Return the (x, y) coordinate for the center point of the cell that contains the specified text.  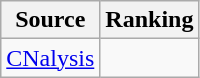
CNalysis (50, 58)
Ranking (150, 20)
Source (50, 20)
